Scan for the cell matching the given text and deliver its (X, Y) coordinate at center. 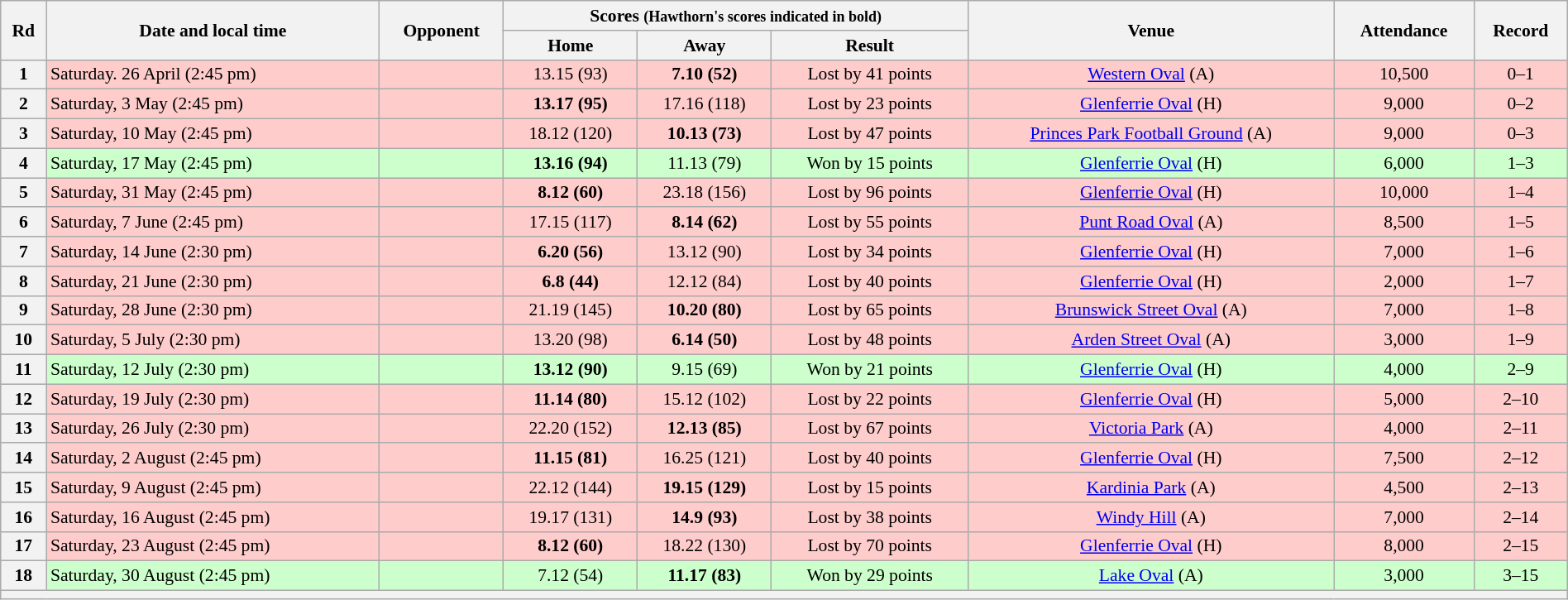
Punt Road Oval (A) (1151, 223)
1–5 (1520, 223)
8,500 (1404, 223)
4,500 (1404, 487)
3–15 (1520, 576)
18.22 (130) (705, 546)
13.16 (94) (571, 163)
Lost by 23 points (870, 104)
Won by 29 points (870, 576)
Opponent (442, 30)
1–6 (1520, 252)
1–8 (1520, 310)
5,000 (1404, 399)
4 (23, 163)
Saturday, 2 August (2:45 pm) (213, 458)
Scores (Hawthorn's scores indicated in bold) (736, 16)
1–9 (1520, 340)
11.17 (83) (705, 576)
Lost by 41 points (870, 74)
6 (23, 223)
Lake Oval (A) (1151, 576)
Record (1520, 30)
6,000 (1404, 163)
3 (23, 134)
Away (705, 46)
Saturday, 7 June (2:45 pm) (213, 223)
11.13 (79) (705, 163)
Windy Hill (A) (1151, 517)
Attendance (1404, 30)
12 (23, 399)
10,500 (1404, 74)
Saturday, 30 August (2:45 pm) (213, 576)
Saturday, 14 June (2:30 pm) (213, 252)
2–13 (1520, 487)
1 (23, 74)
Lost by 34 points (870, 252)
9.15 (69) (705, 370)
14 (23, 458)
Venue (1151, 30)
9 (23, 310)
2,000 (1404, 281)
17.15 (117) (571, 223)
13 (23, 429)
Saturday, 23 August (2:45 pm) (213, 546)
Saturday, 3 May (2:45 pm) (213, 104)
13.15 (93) (571, 74)
Result (870, 46)
0–3 (1520, 134)
Home (571, 46)
7.12 (54) (571, 576)
Saturday, 19 July (2:30 pm) (213, 399)
Saturday, 17 May (2:45 pm) (213, 163)
13.17 (95) (571, 104)
11.14 (80) (571, 399)
Saturday, 5 July (2:30 pm) (213, 340)
2–12 (1520, 458)
0–2 (1520, 104)
7,500 (1404, 458)
5 (23, 193)
Brunswick Street Oval (A) (1151, 310)
23.18 (156) (705, 193)
10.13 (73) (705, 134)
14.9 (93) (705, 517)
18.12 (120) (571, 134)
7.10 (52) (705, 74)
Lost by 96 points (870, 193)
Lost by 15 points (870, 487)
Rd (23, 30)
13.20 (98) (571, 340)
16 (23, 517)
8,000 (1404, 546)
2 (23, 104)
Lost by 22 points (870, 399)
15.12 (102) (705, 399)
Victoria Park (A) (1151, 429)
Kardinia Park (A) (1151, 487)
10 (23, 340)
1–3 (1520, 163)
Won by 15 points (870, 163)
11 (23, 370)
Saturday, 10 May (2:45 pm) (213, 134)
19.17 (131) (571, 517)
16.25 (121) (705, 458)
2–14 (1520, 517)
8 (23, 281)
Lost by 48 points (870, 340)
Lost by 67 points (870, 429)
2–11 (1520, 429)
10.20 (80) (705, 310)
1–4 (1520, 193)
Saturday, 31 May (2:45 pm) (213, 193)
6.8 (44) (571, 281)
Saturday, 12 July (2:30 pm) (213, 370)
2–15 (1520, 546)
Lost by 47 points (870, 134)
Saturday, 26 July (2:30 pm) (213, 429)
17.16 (118) (705, 104)
12.12 (84) (705, 281)
Saturday, 16 August (2:45 pm) (213, 517)
2–9 (1520, 370)
Date and local time (213, 30)
6.14 (50) (705, 340)
19.15 (129) (705, 487)
Lost by 65 points (870, 310)
Princes Park Football Ground (A) (1151, 134)
Lost by 70 points (870, 546)
Lost by 55 points (870, 223)
8.14 (62) (705, 223)
Saturday, 9 August (2:45 pm) (213, 487)
2–10 (1520, 399)
15 (23, 487)
11.15 (81) (571, 458)
21.19 (145) (571, 310)
Saturday. 26 April (2:45 pm) (213, 74)
7 (23, 252)
1–7 (1520, 281)
Won by 21 points (870, 370)
Saturday, 28 June (2:30 pm) (213, 310)
22.20 (152) (571, 429)
0–1 (1520, 74)
22.12 (144) (571, 487)
10,000 (1404, 193)
Arden Street Oval (A) (1151, 340)
18 (23, 576)
Saturday, 21 June (2:30 pm) (213, 281)
12.13 (85) (705, 429)
Western Oval (A) (1151, 74)
Lost by 38 points (870, 517)
17 (23, 546)
6.20 (56) (571, 252)
